Provide the [X, Y] coordinate of the cell's center where the given text is located.  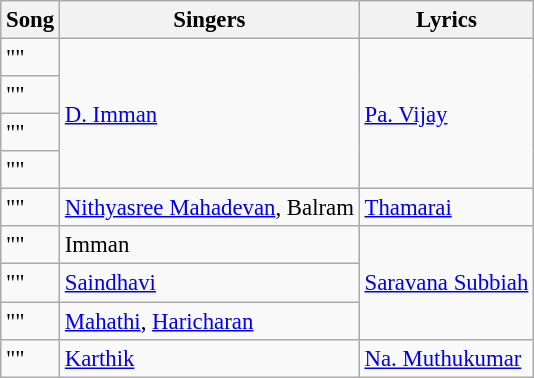
Mahathi, Haricharan [209, 321]
Singers [209, 20]
D. Imman [209, 114]
Saravana Subbiah [446, 282]
Pa. Vijay [446, 114]
Lyrics [446, 20]
Thamarai [446, 208]
Karthik [209, 358]
Saindhavi [209, 283]
Imman [209, 245]
Nithyasree Mahadevan, Balram [209, 208]
Song [30, 20]
Na. Muthukumar [446, 358]
